From the cell containing the given text, extract its center point as (X, Y) coordinate. 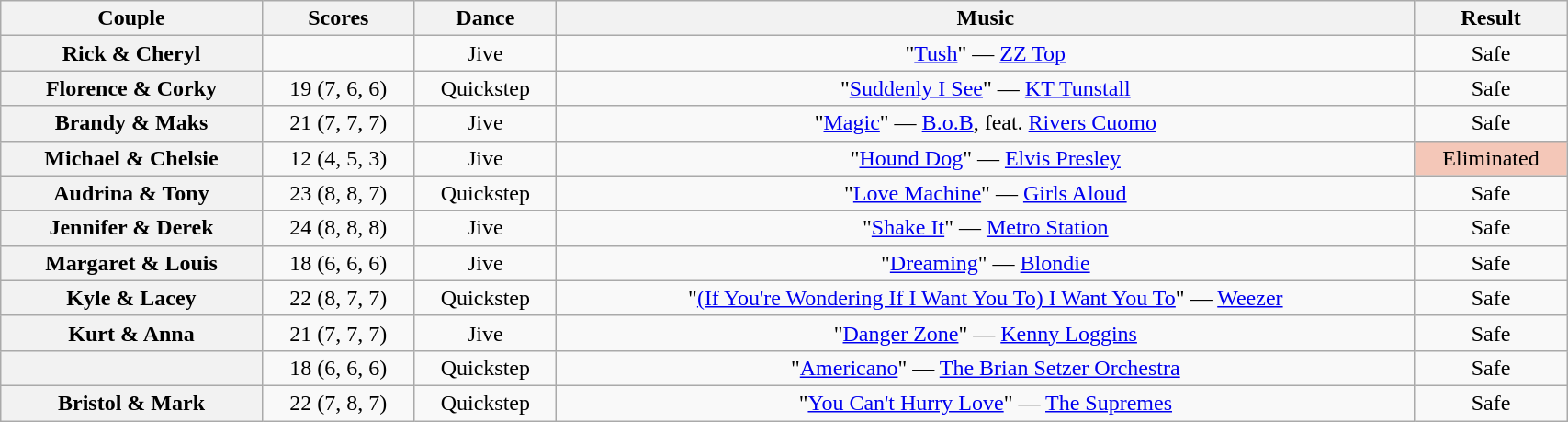
"Tush" — ZZ Top (985, 53)
Eliminated (1490, 158)
22 (8, 7, 7) (338, 298)
"Hound Dog" — Elvis Presley (985, 158)
"You Can't Hurry Love" — The Supremes (985, 403)
"Americano" — The Brian Setzer Orchestra (985, 368)
Florence & Corky (131, 88)
12 (4, 5, 3) (338, 158)
"Suddenly I See" — KT Tunstall (985, 88)
Result (1490, 18)
"Magic" — B.o.B, feat. Rivers Cuomo (985, 123)
Bristol & Mark (131, 403)
Jennifer & Derek (131, 228)
Rick & Cheryl (131, 53)
23 (8, 8, 7) (338, 193)
Brandy & Maks (131, 123)
"Danger Zone" — Kenny Loggins (985, 333)
Margaret & Louis (131, 263)
22 (7, 8, 7) (338, 403)
Michael & Chelsie (131, 158)
"Dreaming" — Blondie (985, 263)
Kurt & Anna (131, 333)
Couple (131, 18)
"(If You're Wondering If I Want You To) I Want You To" — Weezer (985, 298)
Scores (338, 18)
24 (8, 8, 8) (338, 228)
"Love Machine" — Girls Aloud (985, 193)
"Shake It" — Metro Station (985, 228)
Dance (485, 18)
19 (7, 6, 6) (338, 88)
Music (985, 18)
Audrina & Tony (131, 193)
Kyle & Lacey (131, 298)
